Detect which cell encompasses the target text, then output its (X, Y) center coordinate. 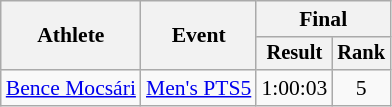
Rank (361, 54)
Bence Mocsári (71, 88)
Final (323, 19)
1:00:03 (294, 88)
Result (294, 54)
Men's PTS5 (198, 88)
5 (361, 88)
Event (198, 36)
Athlete (71, 36)
